Detect which cell encompasses the target text, then output its (x, y) center coordinate. 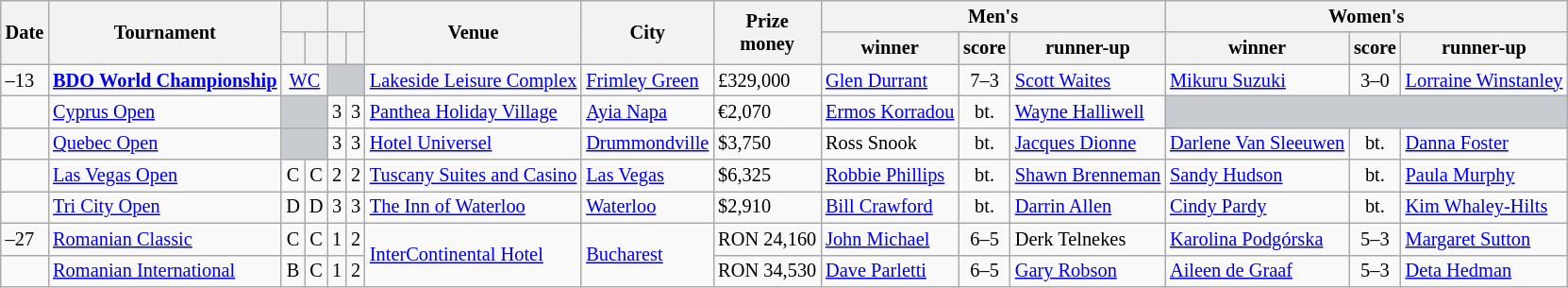
Deta Hedman (1485, 271)
Tuscany Suites and Casino (474, 176)
Men's (993, 16)
€2,070 (767, 111)
7–3 (985, 80)
Kim Whaley-Hilts (1485, 207)
Darlene Van Sleeuwen (1257, 144)
–27 (25, 239)
Bucharest (647, 255)
WC (304, 80)
Women's (1366, 16)
Romanian Classic (164, 239)
Panthea Holiday Village (474, 111)
Shawn Brenneman (1088, 176)
Lakeside Leisure Complex (474, 80)
John Michael (890, 239)
$6,325 (767, 176)
Bill Crawford (890, 207)
Scott Waites (1088, 80)
Romanian International (164, 271)
3–0 (1376, 80)
Waterloo (647, 207)
RON 34,530 (767, 271)
$2,910 (767, 207)
Ayia Napa (647, 111)
Sandy Hudson (1257, 176)
$3,750 (767, 144)
Frimley Green (647, 80)
RON 24,160 (767, 239)
Robbie Phillips (890, 176)
BDO World Championship (164, 80)
Margaret Sutton (1485, 239)
Date (25, 32)
Tournament (164, 32)
Las Vegas (647, 176)
Cyprus Open (164, 111)
The Inn of Waterloo (474, 207)
Wayne Halliwell (1088, 111)
Dave Parletti (890, 271)
City (647, 32)
Jacques Dionne (1088, 144)
Venue (474, 32)
Ross Snook (890, 144)
Paula Murphy (1485, 176)
Drummondville (647, 144)
B (292, 271)
Aileen de Graaf (1257, 271)
Prizemoney (767, 32)
£329,000 (767, 80)
Tri City Open (164, 207)
Hotel Universel (474, 144)
Derk Telnekes (1088, 239)
Gary Robson (1088, 271)
Lorraine Winstanley (1485, 80)
Las Vegas Open (164, 176)
Quebec Open (164, 144)
Cindy Pardy (1257, 207)
Glen Durrant (890, 80)
Mikuru Suzuki (1257, 80)
Ermos Korradou (890, 111)
Darrin Allen (1088, 207)
InterContinental Hotel (474, 255)
Karolina Podgórska (1257, 239)
–13 (25, 80)
Danna Foster (1485, 144)
